Locate the cell with the specified text and output its [x, y] center coordinate. 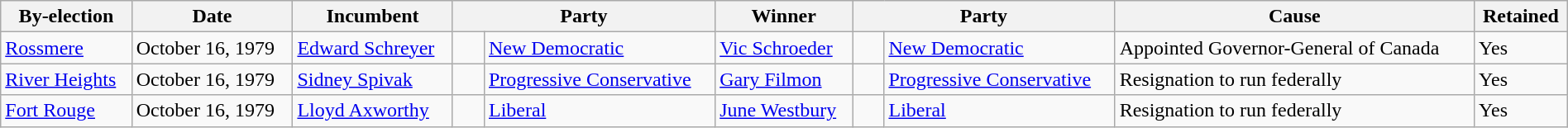
By-election [66, 17]
River Heights [66, 79]
Appointed Governor-General of Canada [1294, 48]
Retained [1522, 17]
Gary Filmon [784, 79]
Edward Schreyer [372, 48]
Date [212, 17]
June Westbury [784, 111]
Incumbent [372, 17]
Vic Schroeder [784, 48]
Cause [1294, 17]
Rossmere [66, 48]
Lloyd Axworthy [372, 111]
Fort Rouge [66, 111]
Sidney Spivak [372, 79]
Winner [784, 17]
